Scan for the cell matching the given text and deliver its (X, Y) coordinate at center. 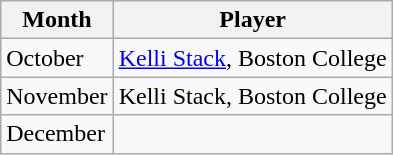
November (57, 96)
October (57, 58)
December (57, 134)
Player (252, 20)
Month (57, 20)
